Detect which cell encompasses the target text, then output its (x, y) center coordinate. 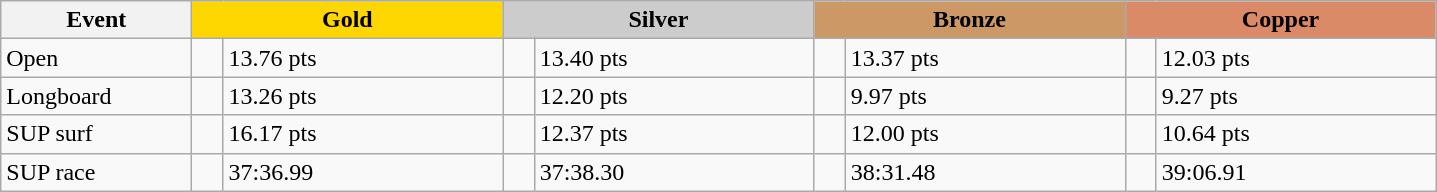
13.40 pts (674, 58)
SUP surf (96, 134)
Event (96, 20)
37:38.30 (674, 172)
10.64 pts (1296, 134)
Open (96, 58)
9.97 pts (985, 96)
Gold (348, 20)
16.17 pts (363, 134)
37:36.99 (363, 172)
12.20 pts (674, 96)
13.76 pts (363, 58)
12.00 pts (985, 134)
Silver (658, 20)
12.37 pts (674, 134)
Bronze (970, 20)
38:31.48 (985, 172)
9.27 pts (1296, 96)
Copper (1280, 20)
SUP race (96, 172)
39:06.91 (1296, 172)
Longboard (96, 96)
13.26 pts (363, 96)
12.03 pts (1296, 58)
13.37 pts (985, 58)
